From the cell containing the given text, extract its center point as [x, y] coordinate. 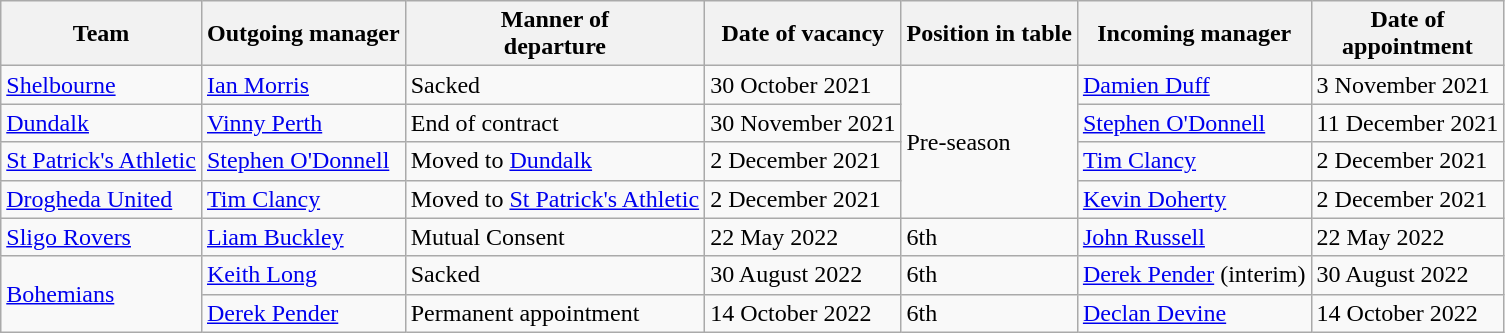
Derek Pender (interim) [1194, 275]
Drogheda United [102, 199]
Outgoing manager [303, 34]
Declan Devine [1194, 313]
Permanent appointment [554, 313]
3 November 2021 [1408, 85]
Moved to St Patrick's Athletic [554, 199]
Date ofappointment [1408, 34]
30 October 2021 [803, 85]
St Patrick's Athletic [102, 161]
John Russell [1194, 237]
11 December 2021 [1408, 123]
Incoming manager [1194, 34]
Damien Duff [1194, 85]
Ian Morris [303, 85]
Moved to Dundalk [554, 161]
Date of vacancy [803, 34]
Position in table [989, 34]
Derek Pender [303, 313]
Shelbourne [102, 85]
Pre-season [989, 142]
Mutual Consent [554, 237]
Manner ofdeparture [554, 34]
Vinny Perth [303, 123]
Sligo Rovers [102, 237]
Team [102, 34]
Dundalk [102, 123]
Liam Buckley [303, 237]
End of contract [554, 123]
Kevin Doherty [1194, 199]
Keith Long [303, 275]
30 November 2021 [803, 123]
Bohemians [102, 294]
